Locate the cell with the specified text and output its (X, Y) center coordinate. 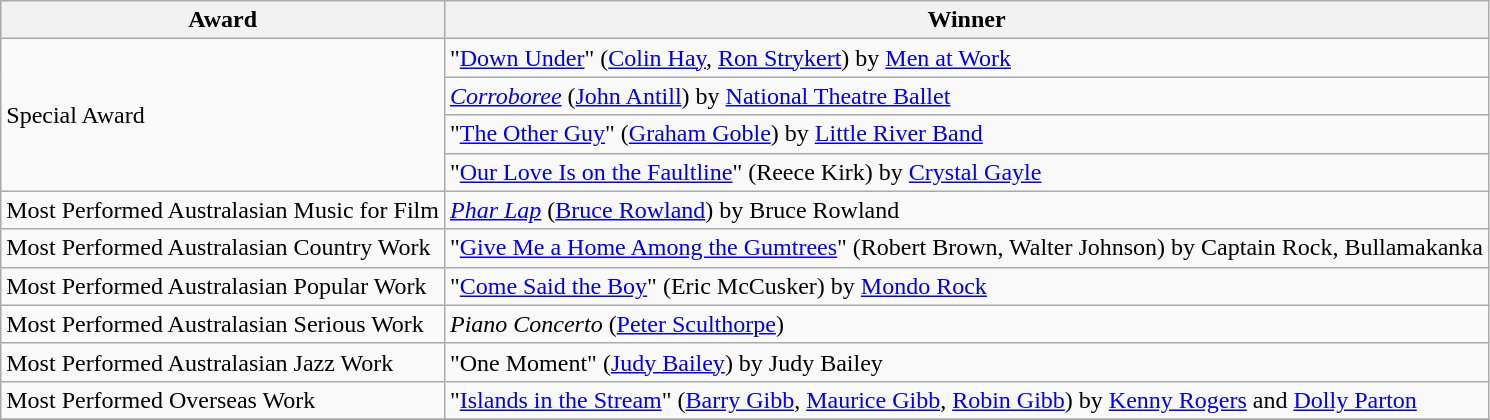
Phar Lap (Bruce Rowland) by Bruce Rowland (966, 210)
Most Performed Australasian Popular Work (223, 286)
Corroboree (John Antill) by National Theatre Ballet (966, 96)
Most Performed Australasian Jazz Work (223, 362)
"Islands in the Stream" (Barry Gibb, Maurice Gibb, Robin Gibb) by Kenny Rogers and Dolly Parton (966, 400)
Piano Concerto (Peter Sculthorpe) (966, 324)
Award (223, 20)
Most Performed Australasian Music for Film (223, 210)
"Our Love Is on the Faultline" (Reece Kirk) by Crystal Gayle (966, 172)
"Give Me a Home Among the Gumtrees" (Robert Brown, Walter Johnson) by Captain Rock, Bullamakanka (966, 248)
Special Award (223, 115)
Most Performed Overseas Work (223, 400)
"Down Under" (Colin Hay, Ron Strykert) by Men at Work (966, 58)
"The Other Guy" (Graham Goble) by Little River Band (966, 134)
Most Performed Australasian Serious Work (223, 324)
"One Moment" (Judy Bailey) by Judy Bailey (966, 362)
Most Performed Australasian Country Work (223, 248)
"Come Said the Boy" (Eric McCusker) by Mondo Rock (966, 286)
Winner (966, 20)
